Detect which cell encompasses the target text, then output its (X, Y) center coordinate. 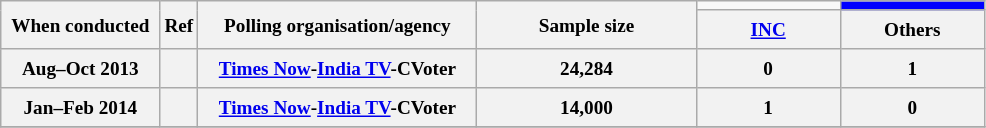
Others (912, 30)
Jan–Feb 2014 (80, 108)
24,284 (586, 68)
INC (768, 30)
14,000 (586, 108)
Sample size (586, 25)
Polling organisation/agency (338, 25)
Ref (179, 25)
Aug–Oct 2013 (80, 68)
When conducted (80, 25)
